Output the [x, y] coordinate of the center of the cell containing the given text.  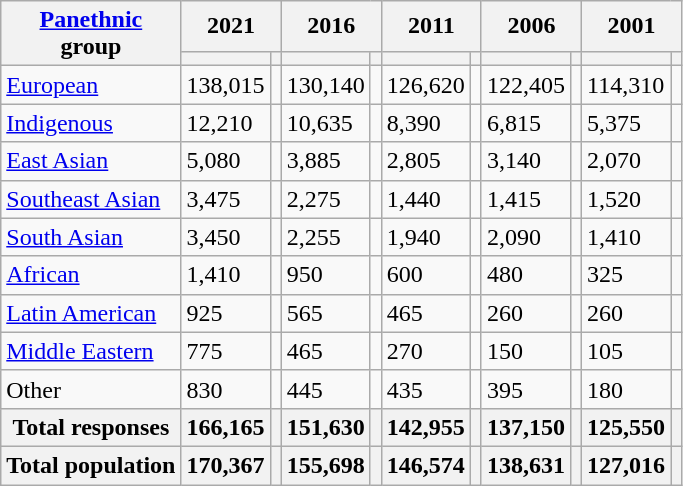
325 [626, 275]
435 [426, 389]
3,475 [226, 199]
Panethnicgroup [91, 34]
2,275 [326, 199]
126,620 [426, 85]
114,310 [626, 85]
125,550 [626, 427]
480 [526, 275]
Total population [91, 465]
1,520 [626, 199]
105 [626, 351]
2011 [431, 26]
5,375 [626, 123]
950 [326, 275]
151,630 [326, 427]
African [91, 275]
2006 [531, 26]
270 [426, 351]
3,885 [326, 161]
Indigenous [91, 123]
2,255 [326, 237]
830 [226, 389]
3,450 [226, 237]
5,080 [226, 161]
166,165 [226, 427]
150 [526, 351]
565 [326, 313]
Latin American [91, 313]
1,940 [426, 237]
122,405 [526, 85]
146,574 [426, 465]
170,367 [226, 465]
South Asian [91, 237]
180 [626, 389]
142,955 [426, 427]
395 [526, 389]
2016 [331, 26]
127,016 [626, 465]
1,440 [426, 199]
138,015 [226, 85]
Middle Eastern [91, 351]
8,390 [426, 123]
2021 [231, 26]
2001 [632, 26]
Southeast Asian [91, 199]
East Asian [91, 161]
600 [426, 275]
445 [326, 389]
130,140 [326, 85]
2,805 [426, 161]
10,635 [326, 123]
2,090 [526, 237]
155,698 [326, 465]
1,415 [526, 199]
12,210 [226, 123]
775 [226, 351]
Total responses [91, 427]
3,140 [526, 161]
925 [226, 313]
6,815 [526, 123]
Other [91, 389]
2,070 [626, 161]
138,631 [526, 465]
137,150 [526, 427]
European [91, 85]
